Extract the (X, Y) coordinate from the center of the cell holding the provided text.  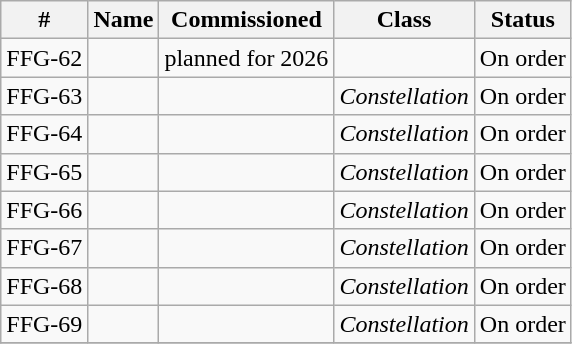
Status (522, 20)
FFG-68 (44, 286)
FFG-67 (44, 248)
FFG-69 (44, 324)
FFG-65 (44, 172)
planned for 2026 (246, 58)
FFG-66 (44, 210)
Name (124, 20)
FFG-62 (44, 58)
Commissioned (246, 20)
FFG-63 (44, 96)
FFG-64 (44, 134)
# (44, 20)
Class (404, 20)
